From the cell containing the given text, extract its center point as [X, Y] coordinate. 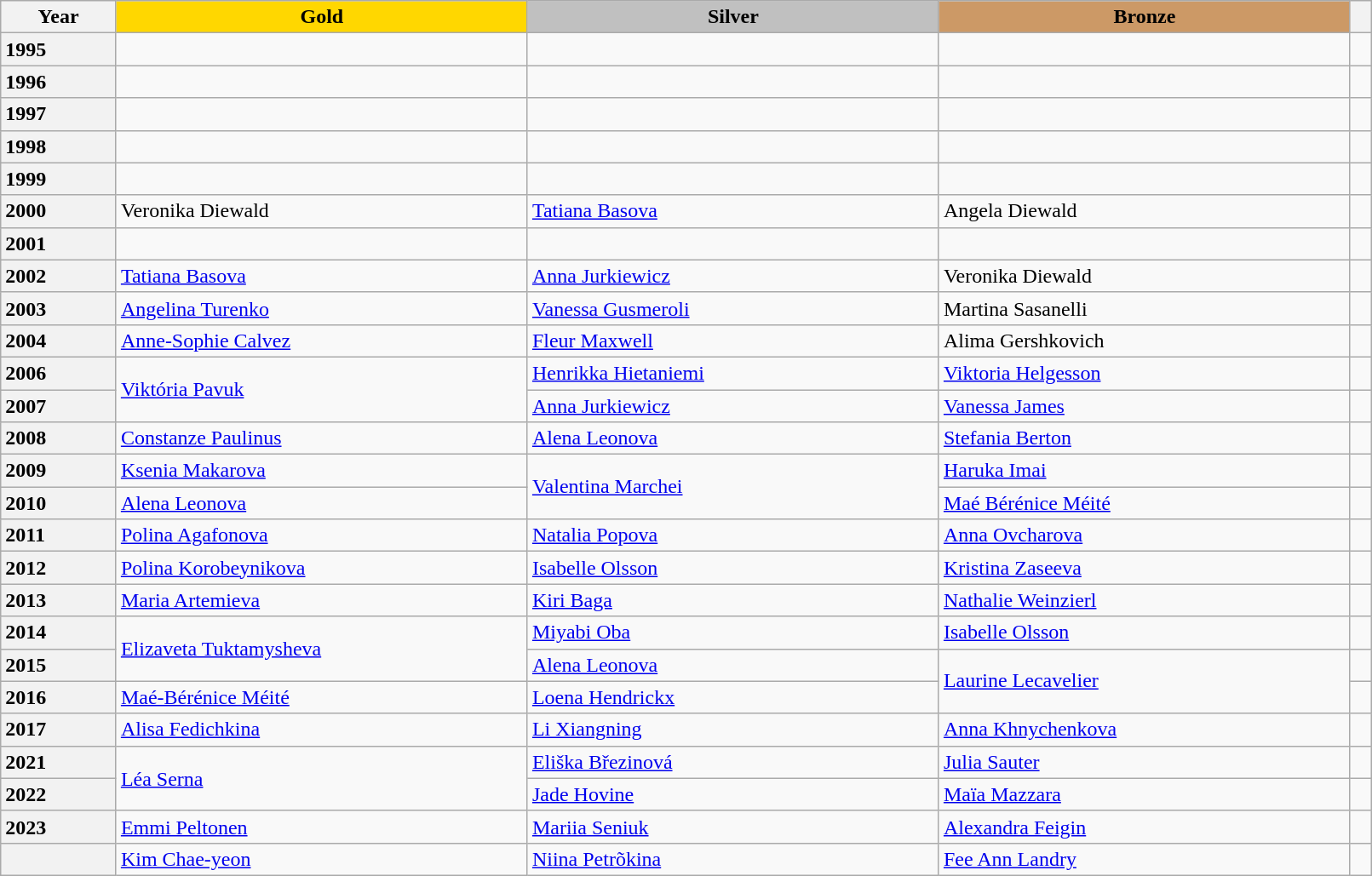
2014 [59, 633]
Bronze [1145, 17]
Valentina Marchei [732, 487]
Loena Hendrickx [732, 697]
Henrikka Hietaniemi [732, 373]
2010 [59, 503]
Anna Ovcharova [1145, 535]
2007 [59, 406]
Stefania Berton [1145, 438]
1997 [59, 114]
Kristina Zaseeva [1145, 568]
Maé-Bérénice Méité [322, 697]
Natalia Popova [732, 535]
Alexandra Feigin [1145, 827]
Haruka Imai [1145, 471]
Year [59, 17]
2011 [59, 535]
Jade Hovine [732, 794]
2012 [59, 568]
2015 [59, 665]
2016 [59, 697]
2001 [59, 243]
2013 [59, 600]
2006 [59, 373]
Constanze Paulinus [322, 438]
Martina Sasanelli [1145, 308]
Anne-Sophie Calvez [322, 341]
2009 [59, 471]
Kiri Baga [732, 600]
Anna Khnychenkova [1145, 730]
Viktoria Helgesson [1145, 373]
Miyabi Oba [732, 633]
2004 [59, 341]
Angelina Turenko [322, 308]
2022 [59, 794]
Angela Diewald [1145, 211]
Maé Bérénice Méité [1145, 503]
Kim Chae-yeon [322, 859]
Léa Serna [322, 778]
Emmi Peltonen [322, 827]
2003 [59, 308]
Polina Agafonova [322, 535]
Fee Ann Landry [1145, 859]
2021 [59, 762]
2017 [59, 730]
Laurine Lecavelier [1145, 681]
Elizaveta Tuktamysheva [322, 649]
Vanessa James [1145, 406]
Eliška Březinová [732, 762]
1996 [59, 82]
Maïa Mazzara [1145, 794]
Viktória Pavuk [322, 389]
2023 [59, 827]
Ksenia Makarova [322, 471]
Mariia Seniuk [732, 827]
1999 [59, 179]
Silver [732, 17]
Fleur Maxwell [732, 341]
Alima Gershkovich [1145, 341]
Vanessa Gusmeroli [732, 308]
2002 [59, 276]
Maria Artemieva [322, 600]
2000 [59, 211]
Alisa Fedichkina [322, 730]
Li Xiangning [732, 730]
Julia Sauter [1145, 762]
1995 [59, 49]
Niina Petrõkina [732, 859]
1998 [59, 146]
2008 [59, 438]
Gold [322, 17]
Nathalie Weinzierl [1145, 600]
Polina Korobeynikova [322, 568]
